Scan for the cell matching the given text and deliver its [x, y] coordinate at center. 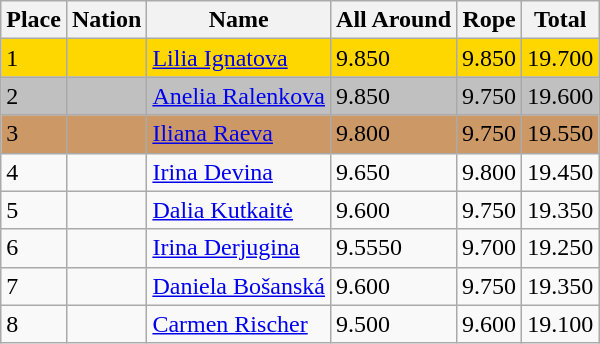
2 [34, 96]
Anelia Ralenkova [239, 96]
Nation [106, 20]
Irina Derjugina [239, 248]
19.600 [560, 96]
19.550 [560, 134]
Irina Devina [239, 172]
Place [34, 20]
19.100 [560, 324]
Daniela Bošanská [239, 286]
Name [239, 20]
1 [34, 58]
Rope [490, 20]
Total [560, 20]
7 [34, 286]
Lilia Ignatova [239, 58]
9.700 [490, 248]
9.5550 [394, 248]
8 [34, 324]
Carmen Rischer [239, 324]
19.450 [560, 172]
19.250 [560, 248]
9.650 [394, 172]
19.700 [560, 58]
4 [34, 172]
9.500 [394, 324]
Dalia Kutkaitė [239, 210]
3 [34, 134]
Iliana Raeva [239, 134]
6 [34, 248]
5 [34, 210]
All Around [394, 20]
